Determine the [x, y] coordinate at the center of the cell enclosing the given text.  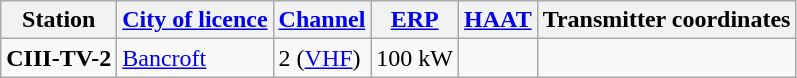
2 (VHF) [322, 58]
Transmitter coordinates [666, 20]
Station [59, 20]
CIII-TV-2 [59, 58]
100 kW [415, 58]
City of licence [195, 20]
HAAT [498, 20]
ERP [415, 20]
Channel [322, 20]
Bancroft [195, 58]
